Return the (x, y) coordinate for the center point of the cell that contains the specified text.  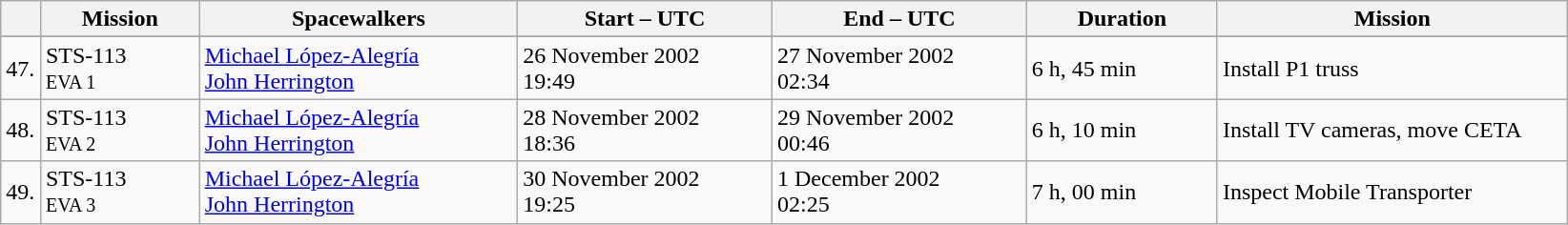
Inspect Mobile Transporter (1393, 193)
End – UTC (898, 19)
29 November 2002 00:46 (898, 130)
6 h, 45 min (1122, 69)
1 December 2002 02:25 (898, 193)
30 November 2002 19:25 (645, 193)
27 November 2002 02:34 (898, 69)
7 h, 00 min (1122, 193)
STS-113EVA 1 (120, 69)
Start – UTC (645, 19)
Install TV cameras, move CETA (1393, 130)
47. (21, 69)
Duration (1122, 19)
STS-113EVA 3 (120, 193)
28 November 2002 18:36 (645, 130)
48. (21, 130)
STS-113EVA 2 (120, 130)
26 November 2002 19:49 (645, 69)
Spacewalkers (359, 19)
49. (21, 193)
6 h, 10 min (1122, 130)
Install P1 truss (1393, 69)
